From the cell containing the given text, extract its center point as (x, y) coordinate. 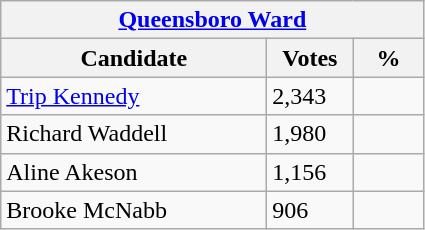
2,343 (310, 96)
Aline Akeson (134, 172)
1,156 (310, 172)
Richard Waddell (134, 134)
% (388, 58)
Trip Kennedy (134, 96)
Queensboro Ward (212, 20)
Votes (310, 58)
Brooke McNabb (134, 210)
906 (310, 210)
Candidate (134, 58)
1,980 (310, 134)
